Search for the cell housing the specified text and yield its [X, Y] center coordinate. 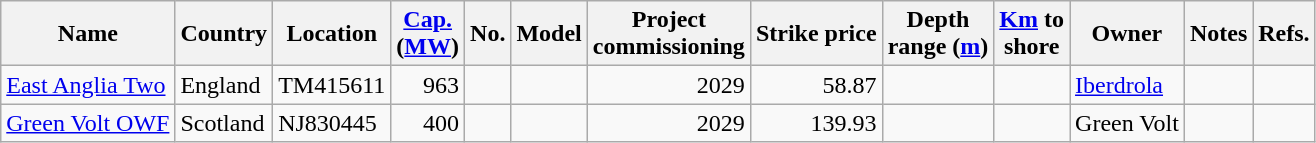
Green Volt [1128, 123]
East Anglia Two [88, 85]
Location [332, 34]
TM415611 [332, 85]
400 [428, 123]
Notes [1218, 34]
Strike price [816, 34]
Projectcommissioning [668, 34]
Km toshore [1032, 34]
Depthrange (m) [938, 34]
Country [224, 34]
963 [428, 85]
Model [549, 34]
Green Volt OWF [88, 123]
Refs. [1284, 34]
NJ830445 [332, 123]
Owner [1128, 34]
England [224, 85]
No. [488, 34]
139.93 [816, 123]
Cap. (MW) [428, 34]
Iberdrola [1128, 85]
Scotland [224, 123]
Name [88, 34]
58.87 [816, 85]
